Return the [X, Y] coordinate for the center point of the cell that contains the specified text.  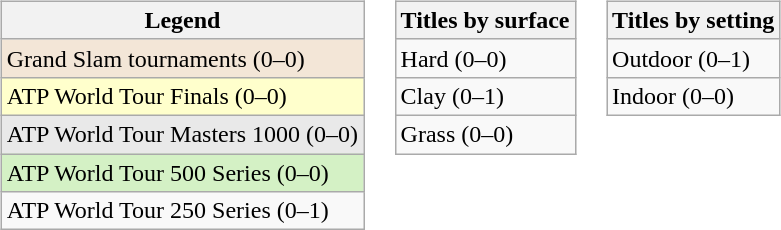
Titles by setting [694, 20]
Legend [182, 20]
ATP World Tour Finals (0–0) [182, 96]
Indoor (0–0) [694, 96]
Titles by surface [485, 20]
ATP World Tour 250 Series (0–1) [182, 211]
Grand Slam tournaments (0–0) [182, 58]
ATP World Tour 500 Series (0–0) [182, 173]
Clay (0–1) [485, 96]
Hard (0–0) [485, 58]
ATP World Tour Masters 1000 (0–0) [182, 134]
Grass (0–0) [485, 134]
Outdoor (0–1) [694, 58]
